Search for the cell housing the specified text and yield its (x, y) center coordinate. 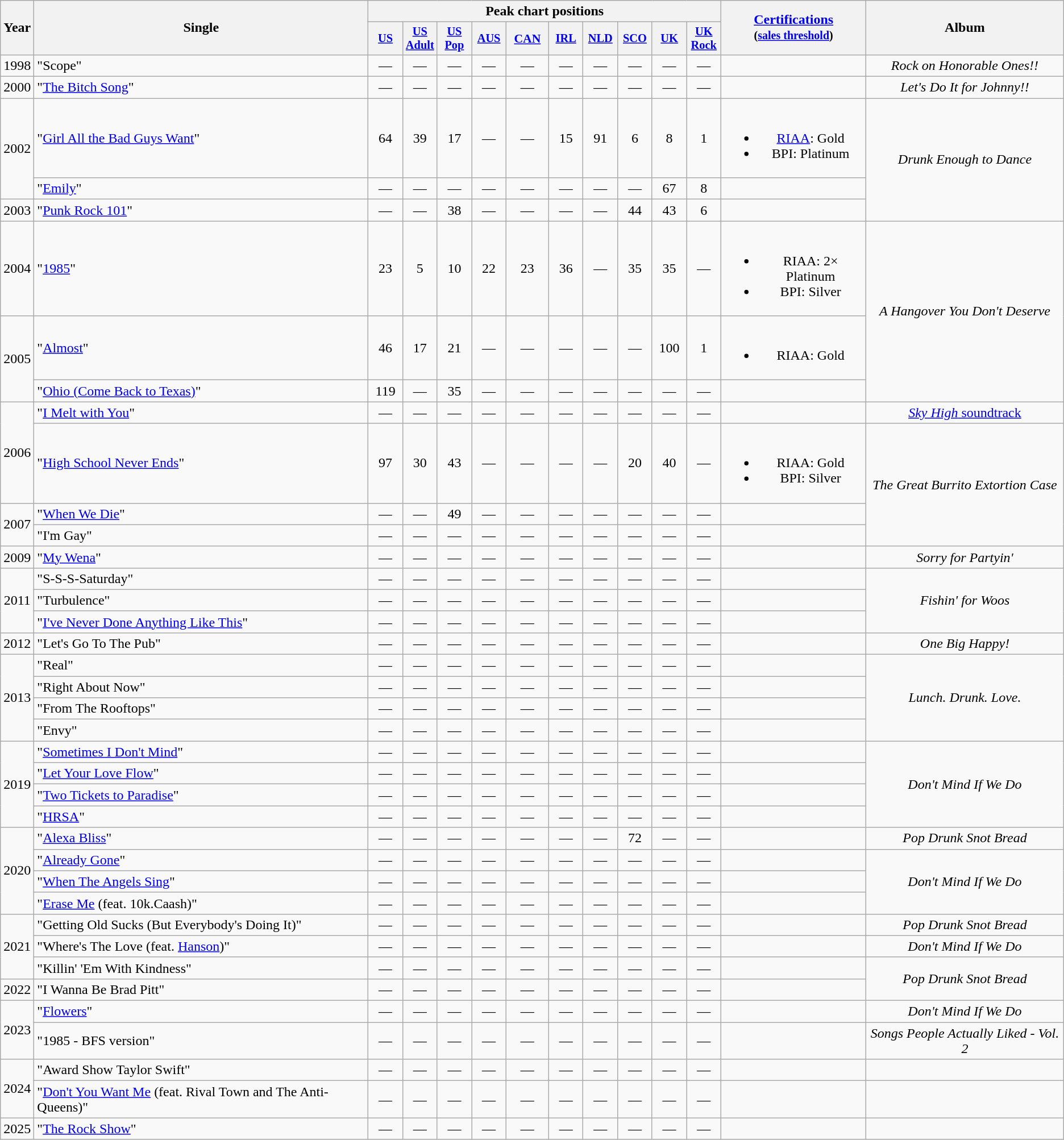
RIAA: GoldBPI: Silver (793, 463)
2007 (17, 525)
Rock on Honorable Ones!! (965, 65)
USPop (455, 39)
UKRock (704, 39)
"Real" (201, 665)
10 (455, 268)
"Almost" (201, 348)
"Punk Rock 101" (201, 210)
A Hangover You Don't Deserve (965, 311)
15 (566, 138)
"When The Angels Sing" (201, 881)
"Two Tickets to Paradise" (201, 795)
2013 (17, 698)
Sky High soundtrack (965, 413)
2012 (17, 643)
2022 (17, 989)
49 (455, 514)
2025 (17, 1129)
"Already Gone" (201, 860)
22 (489, 268)
"S-S-S-Saturday" (201, 579)
"Scope" (201, 65)
100 (670, 348)
AUS (489, 39)
Album (965, 28)
38 (455, 210)
"I'm Gay" (201, 535)
"Envy" (201, 730)
"The Bitch Song" (201, 88)
"Turbulence" (201, 600)
119 (385, 391)
Let's Do It for Johnny!! (965, 88)
One Big Happy! (965, 643)
UK (670, 39)
Sorry for Partyin' (965, 557)
2021 (17, 946)
"Erase Me (feat. 10k.Caash)" (201, 903)
Fishin' for Woos (965, 600)
"Flowers" (201, 1012)
39 (419, 138)
"Ohio (Come Back to Texas)" (201, 391)
2000 (17, 88)
"My Wena" (201, 557)
"I've Never Done Anything Like This" (201, 622)
2002 (17, 149)
"I Melt with You" (201, 413)
CAN (527, 39)
"Getting Old Sucks (But Everybody's Doing It)" (201, 925)
US (385, 39)
Lunch. Drunk. Love. (965, 698)
2004 (17, 268)
72 (635, 838)
Certifications(sales threshold) (793, 28)
RIAA: 2× PlatinumBPI: Silver (793, 268)
44 (635, 210)
"1985" (201, 268)
"Where's The Love (feat. Hanson)" (201, 946)
40 (670, 463)
USAdult (419, 39)
Year (17, 28)
"Let Your Love Flow" (201, 773)
5 (419, 268)
1998 (17, 65)
2005 (17, 359)
NLD (600, 39)
Songs People Actually Liked - Vol. 2 (965, 1041)
SCO (635, 39)
97 (385, 463)
"Alexa Bliss" (201, 838)
2019 (17, 784)
2023 (17, 1030)
Drunk Enough to Dance (965, 160)
91 (600, 138)
"Sometimes I Don't Mind" (201, 752)
RIAA: GoldBPI: Platinum (793, 138)
64 (385, 138)
"Girl All the Bad Guys Want" (201, 138)
21 (455, 348)
46 (385, 348)
"Emily" (201, 189)
Peak chart positions (545, 11)
"Award Show Taylor Swift" (201, 1070)
"1985 - BFS version" (201, 1041)
"From The Rooftops" (201, 709)
IRL (566, 39)
67 (670, 189)
2006 (17, 452)
RIAA: Gold (793, 348)
36 (566, 268)
"High School Never Ends" (201, 463)
"Don't You Want Me (feat. Rival Town and The Anti-Queens)" (201, 1099)
2020 (17, 871)
30 (419, 463)
Single (201, 28)
"Let's Go To The Pub" (201, 643)
"Killin' 'Em With Kindness" (201, 968)
"HRSA" (201, 817)
"The Rock Show" (201, 1129)
20 (635, 463)
"I Wanna Be Brad Pitt" (201, 989)
2003 (17, 210)
"When We Die" (201, 514)
2009 (17, 557)
"Right About Now" (201, 687)
2011 (17, 600)
2024 (17, 1089)
The Great Burrito Extortion Case (965, 485)
